Capture the cell that displays the provided text and extract its [x, y] central coordinate. 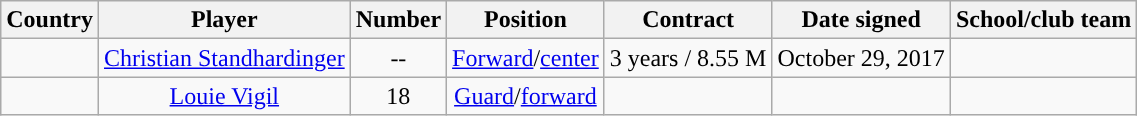
Forward/center [526, 58]
Louie Vigil [224, 96]
Guard/forward [526, 96]
Contract [688, 20]
Position [526, 20]
3 years / 8.55 M [688, 58]
Date signed [861, 20]
School/club team [1043, 20]
Christian Standhardinger [224, 58]
Player [224, 20]
18 [398, 96]
Country [50, 20]
-- [398, 58]
Number [398, 20]
October 29, 2017 [861, 58]
